Return the [X, Y] coordinate for the center point of the cell that contains the specified text.  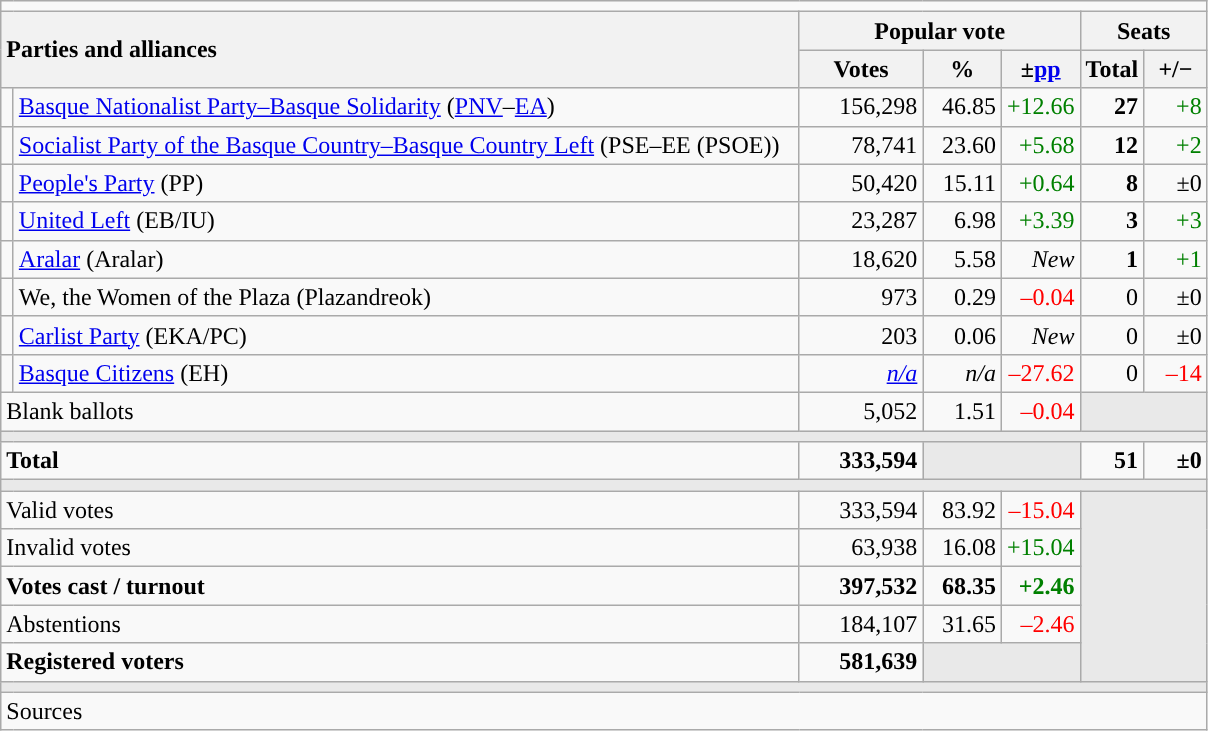
Carlist Party (EKA/PC) [406, 335]
184,107 [861, 624]
Votes [861, 69]
Sources [604, 711]
12 [1112, 145]
5.58 [962, 259]
–15.04 [1040, 510]
63,938 [861, 548]
Registered voters [400, 662]
+2 [1176, 145]
5,052 [861, 411]
78,741 [861, 145]
Abstentions [400, 624]
Blank ballots [400, 411]
Votes cast / turnout [400, 586]
+3 [1176, 221]
Valid votes [400, 510]
3 [1112, 221]
23.60 [962, 145]
83.92 [962, 510]
Aralar (Aralar) [406, 259]
+0.64 [1040, 183]
–27.62 [1040, 373]
203 [861, 335]
–2.46 [1040, 624]
+8 [1176, 107]
+15.04 [1040, 548]
156,298 [861, 107]
0.06 [962, 335]
We, the Women of the Plaza (Plazandreok) [406, 297]
Popular vote [940, 31]
1 [1112, 259]
+5.68 [1040, 145]
1.51 [962, 411]
+3.39 [1040, 221]
+1 [1176, 259]
–14 [1176, 373]
0.29 [962, 297]
8 [1112, 183]
68.35 [962, 586]
397,532 [861, 586]
16.08 [962, 548]
27 [1112, 107]
People's Party (PP) [406, 183]
% [962, 69]
51 [1112, 461]
+2.46 [1040, 586]
±pp [1040, 69]
15.11 [962, 183]
Basque Citizens (EH) [406, 373]
973 [861, 297]
581,639 [861, 662]
31.65 [962, 624]
United Left (EB/IU) [406, 221]
6.98 [962, 221]
23,287 [861, 221]
Socialist Party of the Basque Country–Basque Country Left (PSE–EE (PSOE)) [406, 145]
Invalid votes [400, 548]
Basque Nationalist Party–Basque Solidarity (PNV–EA) [406, 107]
Parties and alliances [400, 50]
Seats [1144, 31]
46.85 [962, 107]
18,620 [861, 259]
+12.66 [1040, 107]
+/− [1176, 69]
50,420 [861, 183]
